Return the [X, Y] coordinate for the center point of the cell that contains the specified text.  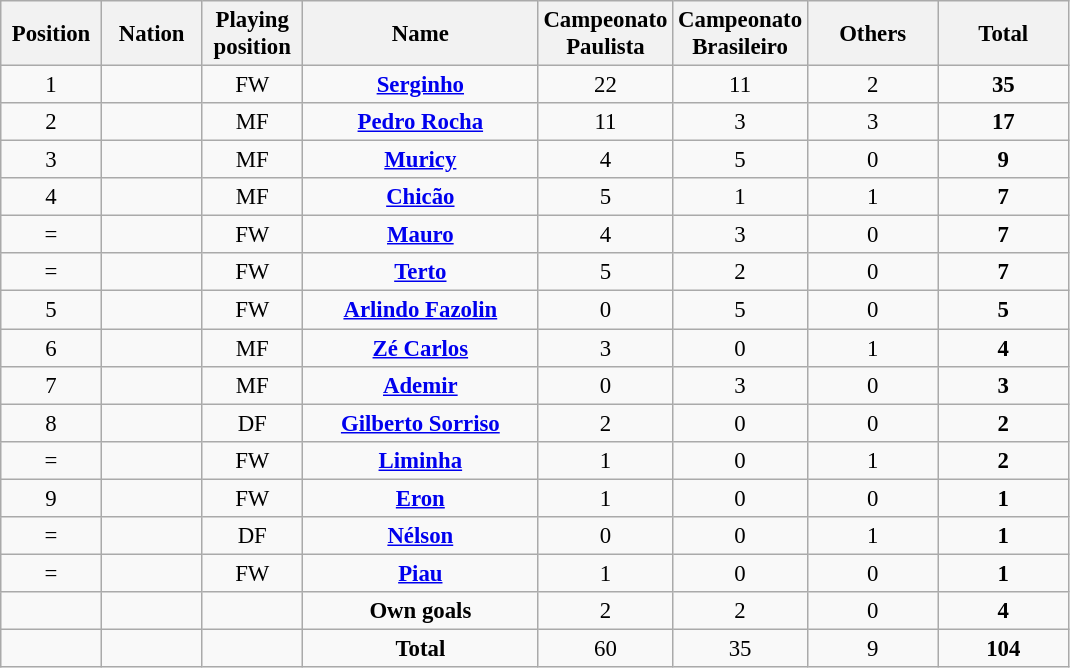
Position [52, 34]
Gilberto Sorriso [421, 423]
Nélson [421, 536]
Eron [421, 498]
Serginho [421, 85]
8 [52, 423]
Name [421, 34]
Own goals [421, 611]
22 [606, 85]
Campeonato Brasileiro [740, 34]
Muricy [421, 160]
Nation [152, 34]
60 [606, 648]
Playing position [252, 34]
104 [1004, 648]
Mauro [421, 235]
Arlindo Fazolin [421, 310]
Pedro Rocha [421, 122]
Chicão [421, 197]
Liminha [421, 460]
Terto [421, 273]
Ademir [421, 385]
Others [872, 34]
Piau [421, 573]
17 [1004, 122]
Zé Carlos [421, 348]
Campeonato Paulista [606, 34]
6 [52, 348]
